Locate the cell with the specified text and output its (x, y) center coordinate. 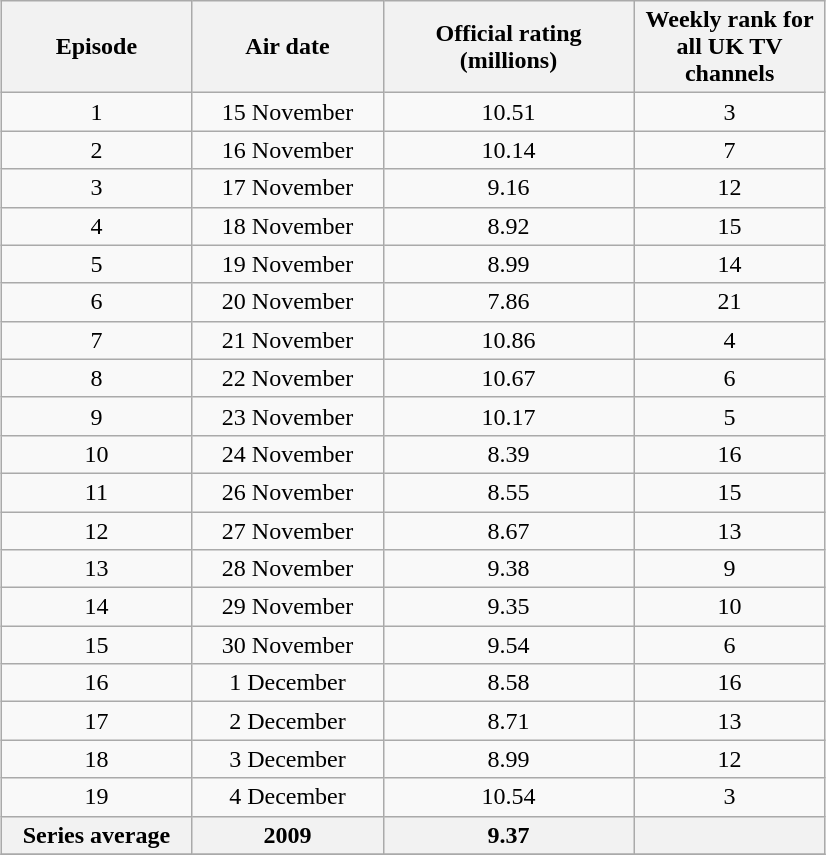
9.35 (508, 607)
3 December (288, 759)
Air date (288, 47)
9.38 (508, 569)
22 November (288, 378)
8.39 (508, 454)
21 November (288, 340)
Series average (96, 835)
10.51 (508, 112)
18 (96, 759)
Episode (96, 47)
10.86 (508, 340)
10.67 (508, 378)
11 (96, 492)
9.37 (508, 835)
8 (96, 378)
8.55 (508, 492)
19 November (288, 264)
10.14 (508, 150)
24 November (288, 454)
30 November (288, 645)
10.17 (508, 416)
8.71 (508, 721)
29 November (288, 607)
2 (96, 150)
16 November (288, 150)
18 November (288, 226)
20 November (288, 302)
1 (96, 112)
Weekly rank for all UK TV channels (730, 47)
26 November (288, 492)
8.58 (508, 683)
9.16 (508, 188)
4 December (288, 797)
2009 (288, 835)
23 November (288, 416)
27 November (288, 531)
28 November (288, 569)
21 (730, 302)
7.86 (508, 302)
17 (96, 721)
Official rating (millions) (508, 47)
1 December (288, 683)
8.67 (508, 531)
8.92 (508, 226)
17 November (288, 188)
15 November (288, 112)
2 December (288, 721)
19 (96, 797)
10.54 (508, 797)
9.54 (508, 645)
